Return (x, y) of the center of cell containing provided text 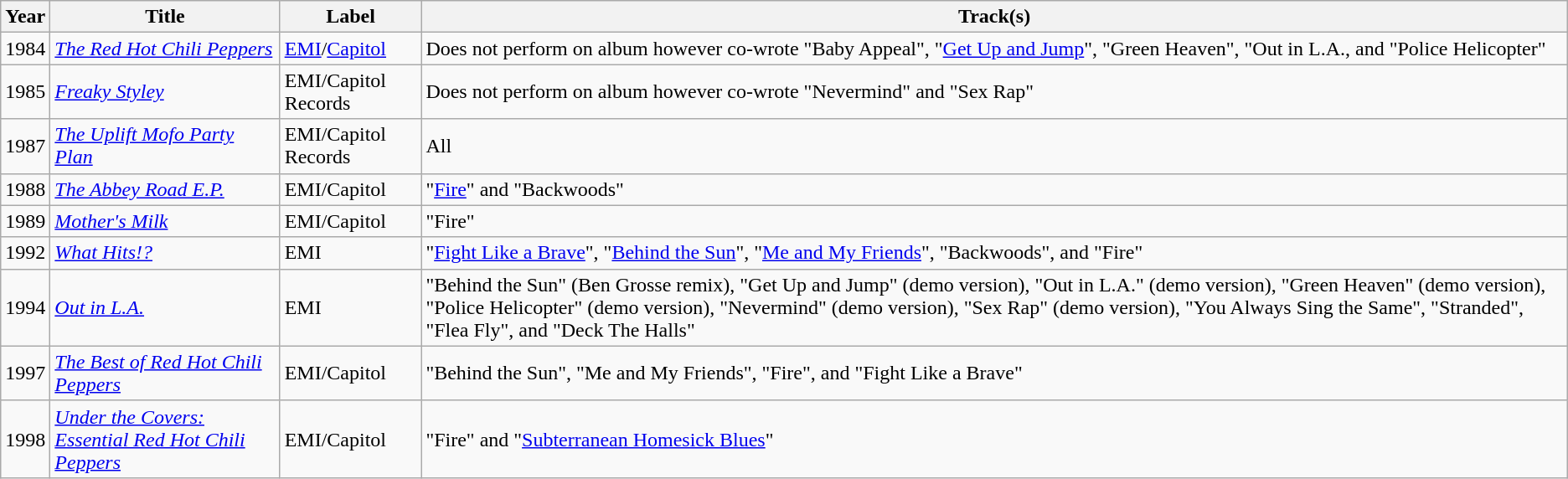
"Fire" and "Backwoods" (994, 189)
1988 (25, 189)
"Fight Like a Brave", "Behind the Sun", "Me and My Friends", "Backwoods", and "Fire" (994, 253)
Track(s) (994, 17)
1984 (25, 49)
The Red Hot Chili Peppers (165, 49)
Freaky Styley (165, 92)
Year (25, 17)
Does not perform on album however co-wrote "Baby Appeal", "Get Up and Jump", "Green Heaven", "Out in L.A., and "Police Helicopter" (994, 49)
Under the Covers: Essential Red Hot Chili Peppers (165, 439)
The Best of Red Hot Chili Peppers (165, 373)
1992 (25, 253)
All (994, 146)
The Uplift Mofo Party Plan (165, 146)
"Fire" and "Subterranean Homesick Blues" (994, 439)
What Hits!? (165, 253)
"Behind the Sun", "Me and My Friends", "Fire", and "Fight Like a Brave" (994, 373)
1998 (25, 439)
1987 (25, 146)
Does not perform on album however co-wrote "Nevermind" and "Sex Rap" (994, 92)
The Abbey Road E.P. (165, 189)
Out in L.A. (165, 307)
1985 (25, 92)
"Fire" (994, 221)
1997 (25, 373)
1989 (25, 221)
Mother's Milk (165, 221)
1994 (25, 307)
Title (165, 17)
Label (350, 17)
